Search for the cell housing the specified text and yield its [x, y] center coordinate. 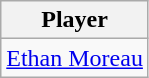
Player [75, 20]
Ethan Moreau [75, 58]
